Pinpoint the cell where the given text exists, returning its [x, y] midpoint coordinate. 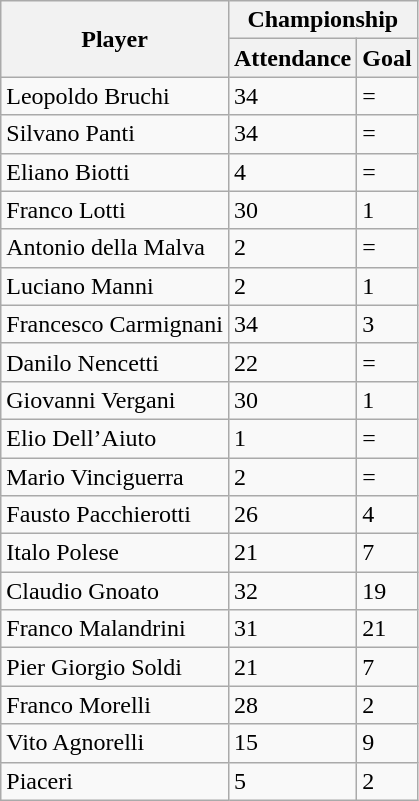
31 [292, 629]
Claudio Gnoato [115, 591]
22 [292, 362]
3 [387, 324]
Pier Giorgio Soldi [115, 667]
Franco Malandrini [115, 629]
Vito Agnorelli [115, 743]
32 [292, 591]
5 [292, 781]
Player [115, 39]
Elio Dell’Aiuto [115, 438]
Italo Polese [115, 553]
Luciano Manni [115, 286]
9 [387, 743]
28 [292, 705]
Francesco Carmignani [115, 324]
Antonio della Malva [115, 248]
Danilo Nencetti [115, 362]
Attendance [292, 58]
Eliano Biotti [115, 172]
Silvano Panti [115, 134]
Piaceri [115, 781]
Fausto Pacchierotti [115, 515]
26 [292, 515]
15 [292, 743]
Franco Lotti [115, 210]
Mario Vinciguerra [115, 477]
19 [387, 591]
Franco Morelli [115, 705]
Championship [322, 20]
Leopoldo Bruchi [115, 96]
Giovanni Vergani [115, 400]
Goal [387, 58]
